Find where the given text appears and provide that cell's center as (X, Y) coordinate. 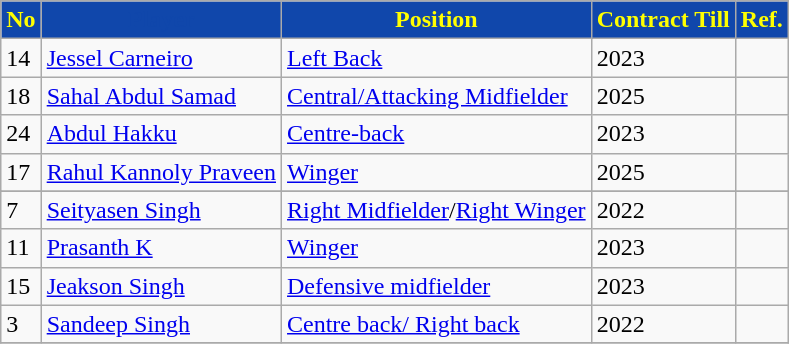
Left Back (437, 58)
Prasanth K (161, 248)
14 (21, 58)
Defensive midfielder (437, 286)
Position (437, 20)
7 (21, 210)
18 (21, 96)
17 (21, 172)
Right Midfielder/Right Winger (437, 210)
Sandeep Singh (161, 324)
15 (21, 286)
Rahul Kannoly Praveen (161, 172)
Centre back/ Right back (437, 324)
No (21, 20)
Jeakson Singh (161, 286)
Jessel Carneiro (161, 58)
3 (21, 324)
Contract Till (663, 20)
Seityasen Singh (161, 210)
Abdul Hakku (161, 134)
24 (21, 134)
Central/Attacking Midfielder (437, 96)
Ref. (762, 20)
Sahal Abdul Samad (161, 96)
Player (161, 20)
Centre-back (437, 134)
11 (21, 248)
